Capture the cell that displays the provided text and extract its (X, Y) central coordinate. 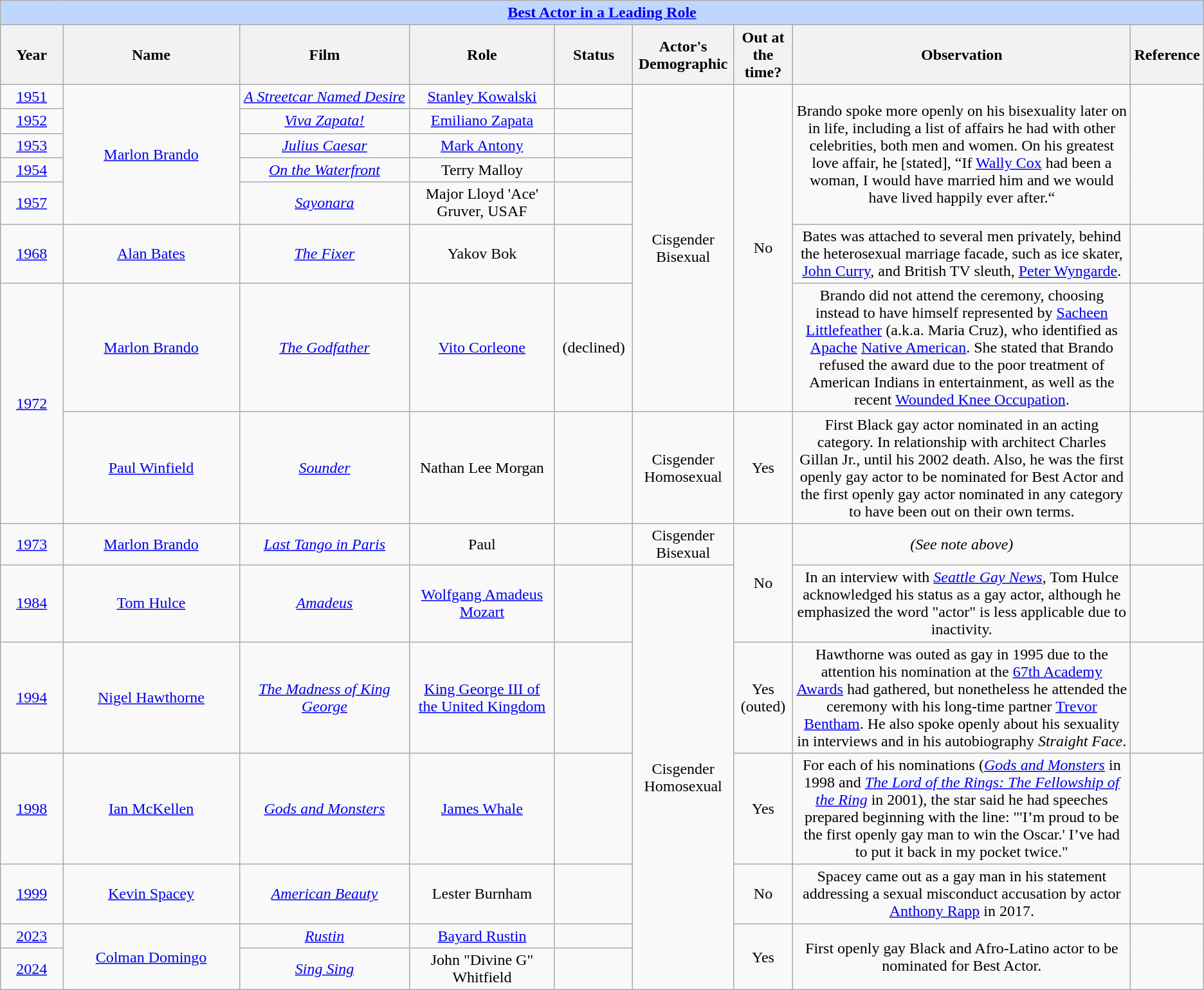
Actor's Demographic (683, 55)
1994 (32, 697)
American Beauty (324, 894)
1952 (32, 121)
Vito Corleone (482, 347)
Observation (962, 55)
Tom Hulce (152, 603)
Mark Antony (482, 145)
1973 (32, 544)
1999 (32, 894)
Name (152, 55)
1957 (32, 203)
Colman Domingo (152, 957)
Major Lloyd 'Ace' Gruver, USAF (482, 203)
Gods and Monsters (324, 809)
Rustin (324, 936)
Paul Winfield (152, 467)
On the Waterfront (324, 170)
1951 (32, 96)
Wolfgang Amadeus Mozart (482, 603)
Julius Caesar (324, 145)
Emiliano Zapata (482, 121)
Best Actor in a Leading Role (602, 13)
Reference (1167, 55)
King George III of the United Kingdom (482, 697)
First openly gay Black and Afro-Latino actor to be nominated for Best Actor. (962, 957)
1984 (32, 603)
Sayonara (324, 203)
Alan Bates (152, 253)
Lester Burnham (482, 894)
Status (594, 55)
The Godfather (324, 347)
Ian McKellen (152, 809)
Yakov Bok (482, 253)
Sing Sing (324, 969)
1953 (32, 145)
Kevin Spacey (152, 894)
(declined) (594, 347)
Stanley Kowalski (482, 96)
Last Tango in Paris (324, 544)
1954 (32, 170)
Bayard Rustin (482, 936)
John "Divine G" Whitfield (482, 969)
Spacey came out as a gay man in his statement addressing a sexual misconduct accusation by actor Anthony Rapp in 2017. (962, 894)
Out at the time? (763, 55)
Film (324, 55)
2024 (32, 969)
(See note above) (962, 544)
Sounder (324, 467)
1998 (32, 809)
Terry Malloy (482, 170)
Viva Zapata! (324, 121)
The Madness of King George (324, 697)
1968 (32, 253)
Nigel Hawthorne (152, 697)
The Fixer (324, 253)
2023 (32, 936)
Yes (outed) (763, 697)
James Whale (482, 809)
Amadeus (324, 603)
A Streetcar Named Desire (324, 96)
Year (32, 55)
Paul (482, 544)
Nathan Lee Morgan (482, 467)
1972 (32, 403)
Role (482, 55)
